Capture the cell that displays the provided text and extract its (X, Y) central coordinate. 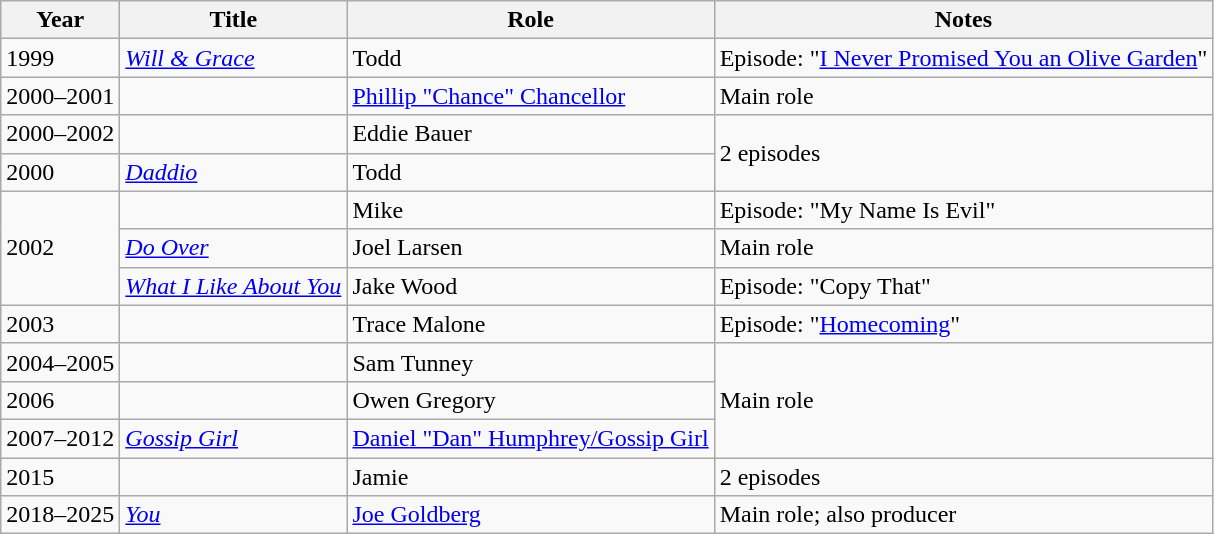
Eddie Bauer (530, 134)
Do Over (234, 248)
Jamie (530, 477)
2000–2002 (60, 134)
2002 (60, 248)
Episode: "Copy That" (964, 286)
2006 (60, 400)
Title (234, 20)
Daniel "Dan" Humphrey/Gossip Girl (530, 438)
2000 (60, 172)
2018–2025 (60, 515)
Trace Malone (530, 324)
Episode: "I Never Promised You an Olive Garden" (964, 58)
Gossip Girl (234, 438)
Sam Tunney (530, 362)
Mike (530, 210)
Role (530, 20)
Owen Gregory (530, 400)
2003 (60, 324)
Will & Grace (234, 58)
2000–2001 (60, 96)
2015 (60, 477)
What I Like About You (234, 286)
Year (60, 20)
2007–2012 (60, 438)
Joe Goldberg (530, 515)
Notes (964, 20)
Main role; also producer (964, 515)
1999 (60, 58)
Phillip "Chance" Chancellor (530, 96)
Daddio (234, 172)
Joel Larsen (530, 248)
2004–2005 (60, 362)
Jake Wood (530, 286)
You (234, 515)
Episode: "Homecoming" (964, 324)
Episode: "My Name Is Evil" (964, 210)
